Pinpoint the cell where the given text exists, returning its [x, y] midpoint coordinate. 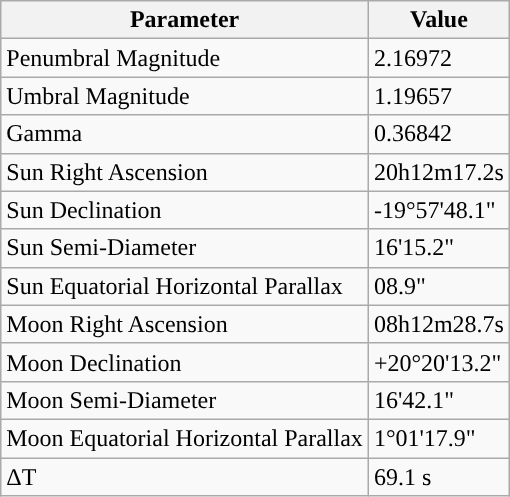
08h12m28.7s [438, 324]
Moon Semi-Diameter [185, 400]
16'15.2" [438, 248]
Sun Declination [185, 210]
08.9" [438, 286]
ΔT [185, 477]
Sun Equatorial Horizontal Parallax [185, 286]
1°01'17.9" [438, 438]
+20°20'13.2" [438, 362]
Penumbral Magnitude [185, 58]
-19°57'48.1" [438, 210]
1.19657 [438, 96]
Umbral Magnitude [185, 96]
2.16972 [438, 58]
Sun Right Ascension [185, 172]
69.1 s [438, 477]
Value [438, 20]
Sun Semi-Diameter [185, 248]
Gamma [185, 134]
0.36842 [438, 134]
Moon Declination [185, 362]
16'42.1" [438, 400]
Moon Right Ascension [185, 324]
Moon Equatorial Horizontal Parallax [185, 438]
Parameter [185, 20]
20h12m17.2s [438, 172]
